Output the [x, y] coordinate of the center of the cell containing the given text.  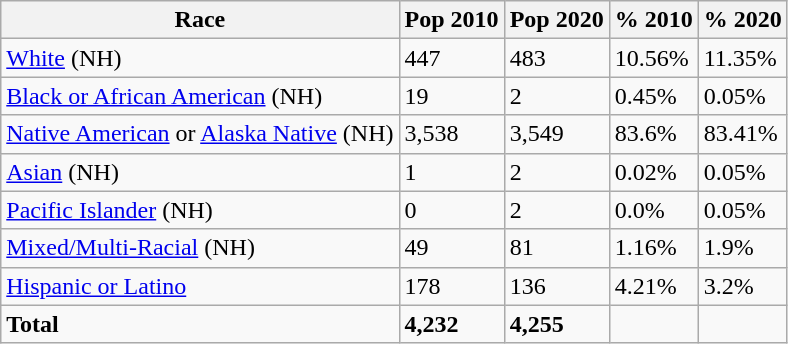
Mixed/Multi-Racial (NH) [200, 248]
Total [200, 324]
1.16% [654, 248]
447 [452, 58]
4.21% [654, 286]
Black or African American (NH) [200, 96]
83.6% [654, 134]
83.41% [742, 134]
Hispanic or Latino [200, 286]
0.02% [654, 172]
3,538 [452, 134]
178 [452, 286]
4,255 [556, 324]
% 2020 [742, 20]
0.0% [654, 210]
0.45% [654, 96]
White (NH) [200, 58]
19 [452, 96]
3.2% [742, 286]
Native American or Alaska Native (NH) [200, 134]
Asian (NH) [200, 172]
1.9% [742, 248]
% 2010 [654, 20]
11.35% [742, 58]
Race [200, 20]
483 [556, 58]
4,232 [452, 324]
136 [556, 286]
3,549 [556, 134]
10.56% [654, 58]
81 [556, 248]
49 [452, 248]
0 [452, 210]
Pacific Islander (NH) [200, 210]
1 [452, 172]
Pop 2010 [452, 20]
Pop 2020 [556, 20]
